Return the [x, y] coordinate for the center point of the cell that contains the specified text.  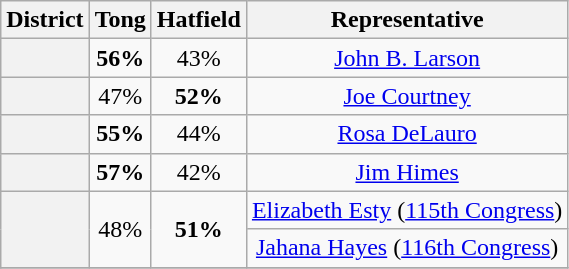
Rosa DeLauro [406, 134]
55% [120, 134]
John B. Larson [406, 58]
Tong [120, 20]
Jahana Hayes (116th Congress) [406, 248]
57% [120, 172]
Hatfield [198, 20]
48% [120, 229]
51% [198, 229]
56% [120, 58]
Joe Courtney [406, 96]
Elizabeth Esty (115th Congress) [406, 210]
Jim Himes [406, 172]
52% [198, 96]
44% [198, 134]
42% [198, 172]
43% [198, 58]
District [45, 20]
Representative [406, 20]
47% [120, 96]
